Capture the cell that displays the provided text and extract its (X, Y) central coordinate. 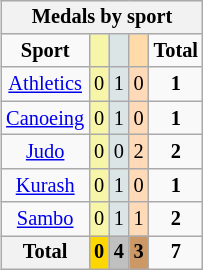
Judo (45, 152)
4 (119, 253)
Medals by sport (102, 17)
3 (139, 253)
Sambo (45, 219)
7 (176, 253)
Athletics (45, 84)
Sport (45, 51)
Canoeing (45, 118)
Kurash (45, 185)
